Return the [X, Y] coordinate for the center point of the cell that contains the specified text.  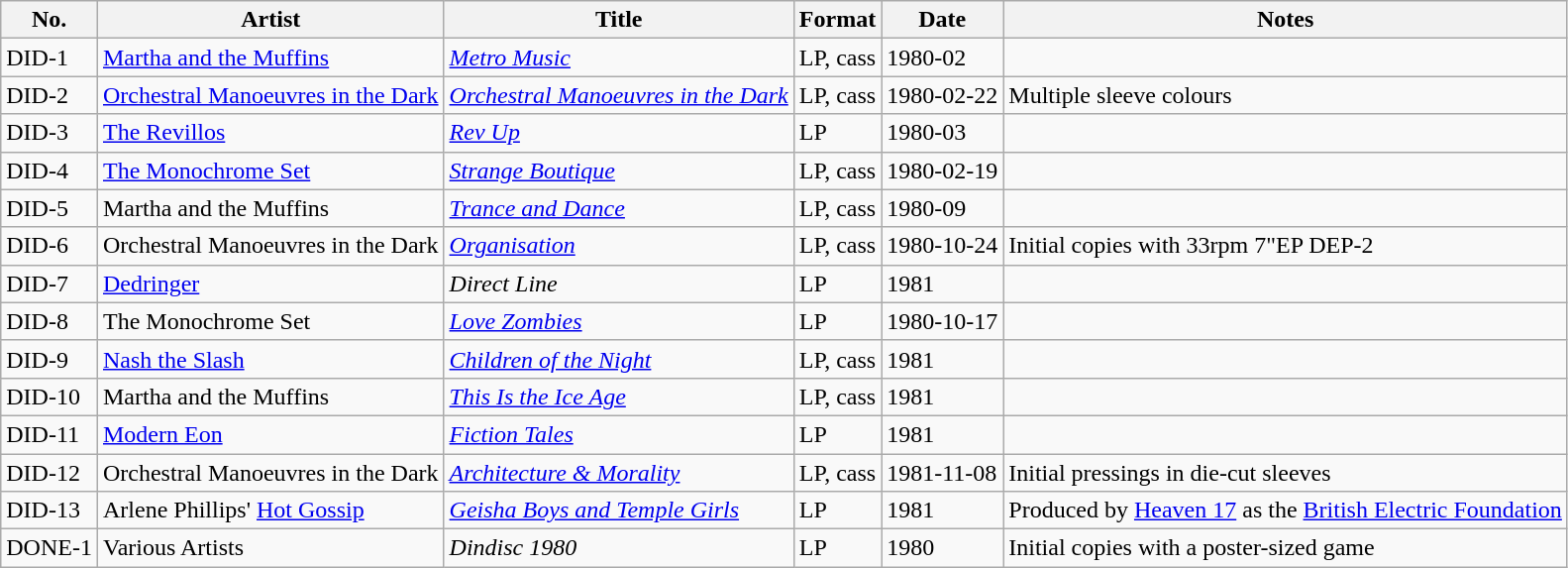
Strange Boutique [618, 170]
Initial copies with 33rpm 7"EP DEP-2 [1286, 246]
DID-6 [50, 246]
DID-8 [50, 321]
DID-5 [50, 208]
Notes [1286, 20]
1980-02-22 [943, 95]
Artist [270, 20]
DID-2 [50, 95]
Children of the Night [618, 359]
DID-13 [50, 511]
1980-09 [943, 208]
Nash the Slash [270, 359]
1980-03 [943, 133]
DID-7 [50, 284]
DID-11 [50, 434]
Initial pressings in die-cut sleeves [1286, 473]
Dedringer [270, 284]
Arlene Phillips' Hot Gossip [270, 511]
1980-02 [943, 57]
Dindisc 1980 [618, 548]
DONE-1 [50, 548]
1980-02-19 [943, 170]
DID-12 [50, 473]
Multiple sleeve colours [1286, 95]
Rev Up [618, 133]
DID-9 [50, 359]
DID-10 [50, 397]
Initial copies with a poster-sized game [1286, 548]
DID-3 [50, 133]
Title [618, 20]
DID-4 [50, 170]
1980-10-17 [943, 321]
No. [50, 20]
Fiction Tales [618, 434]
Various Artists [270, 548]
Organisation [618, 246]
Love Zombies [618, 321]
Produced by Heaven 17 as the British Electric Foundation [1286, 511]
Format [837, 20]
DID-1 [50, 57]
This Is the Ice Age [618, 397]
1980-10-24 [943, 246]
Trance and Dance [618, 208]
Date [943, 20]
1980 [943, 548]
Modern Eon [270, 434]
Metro Music [618, 57]
Direct Line [618, 284]
Geisha Boys and Temple Girls [618, 511]
Architecture & Morality [618, 473]
The Revillos [270, 133]
1981-11-08 [943, 473]
